Scan for the cell matching the given text and deliver its [X, Y] coordinate at center. 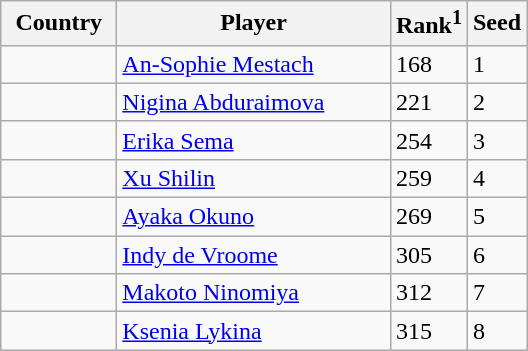
4 [496, 178]
7 [496, 293]
Seed [496, 24]
Xu Shilin [254, 178]
An-Sophie Mestach [254, 64]
Indy de Vroome [254, 255]
254 [428, 140]
Makoto Ninomiya [254, 293]
1 [496, 64]
Rank1 [428, 24]
Player [254, 24]
5 [496, 217]
3 [496, 140]
Ksenia Lykina [254, 331]
2 [496, 102]
Ayaka Okuno [254, 217]
168 [428, 64]
315 [428, 331]
269 [428, 217]
305 [428, 255]
Country [59, 24]
6 [496, 255]
312 [428, 293]
8 [496, 331]
259 [428, 178]
Nigina Abduraimova [254, 102]
Erika Sema [254, 140]
221 [428, 102]
